Locate the cell with the specified text and output its [x, y] center coordinate. 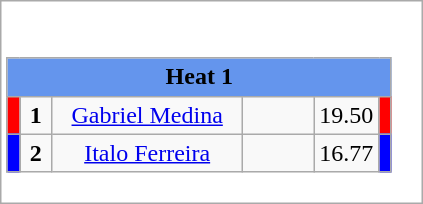
2 [36, 153]
Gabriel Medina [148, 115]
Heat 1 [199, 77]
19.50 [346, 115]
Heat 1 1 Gabriel Medina 19.50 2 Italo Ferreira 16.77 [212, 102]
Italo Ferreira [148, 153]
1 [36, 115]
16.77 [346, 153]
